Extract the (x, y) coordinate from the center of the cell holding the provided text.  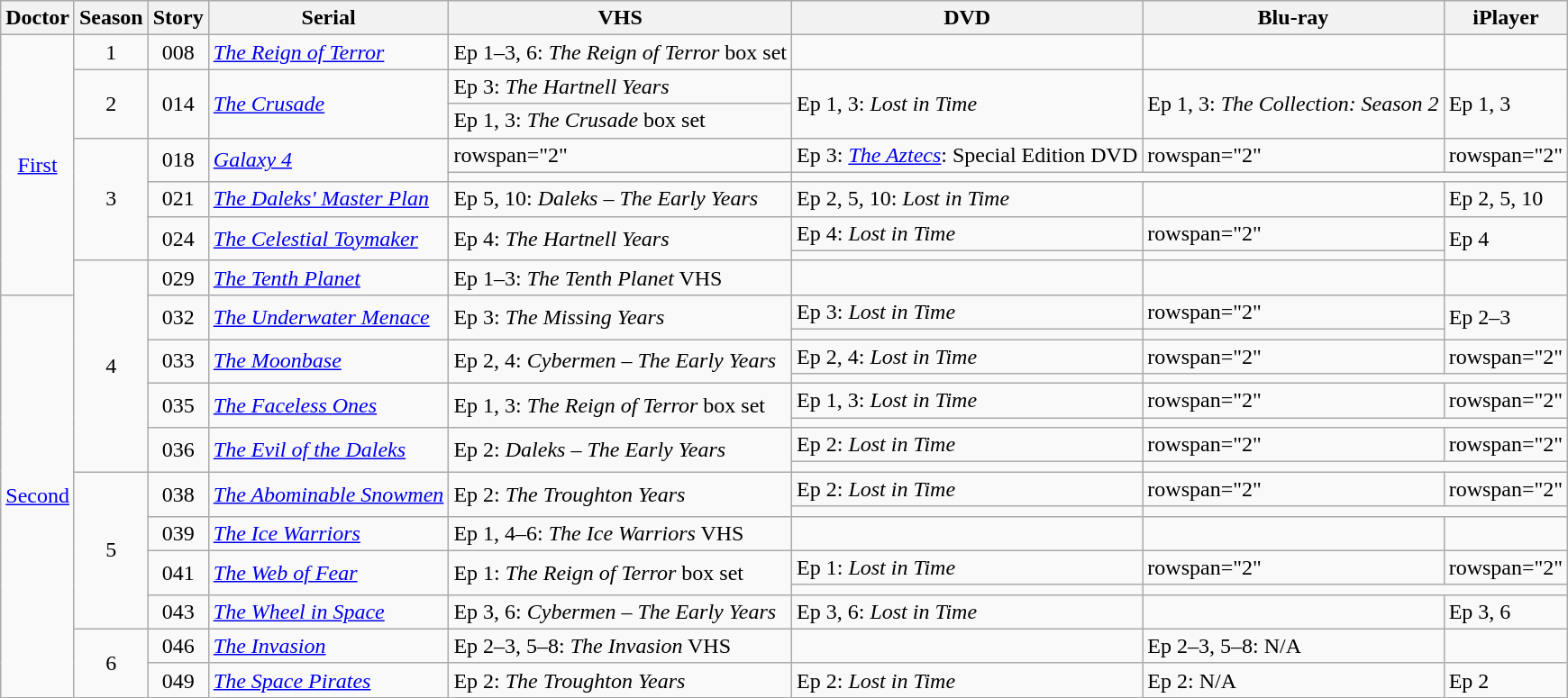
iPlayer (1506, 18)
Season (111, 18)
036 (178, 450)
The Underwater Menace (328, 317)
Ep 3: The Hartnell Years (620, 86)
The Wheel in Space (328, 612)
5 (111, 550)
014 (178, 104)
The Evil of the Daleks (328, 450)
049 (178, 680)
Ep 4: Lost in Time (968, 233)
Ep 2: Daleks – The Early Years (620, 450)
The Space Pirates (328, 680)
2 (111, 104)
Ep 4: The Hartnell Years (620, 238)
018 (178, 160)
Story (178, 18)
Ep 3, 6 (1506, 612)
The Invasion (328, 646)
Ep 2–3, 5–8: N/A (1293, 646)
035 (178, 405)
Doctor (38, 18)
Ep 1–3: The Tenth Planet VHS (620, 277)
Ep 3: Lost in Time (968, 312)
Ep 2–3, 5–8: The Invasion VHS (620, 646)
The Web of Fear (328, 573)
The Tenth Planet (328, 277)
Ep 3, 6: Cybermen – The Early Years (620, 612)
The Celestial Toymaker (328, 238)
Ep 5, 10: Daleks – The Early Years (620, 199)
Blu-ray (1293, 18)
Ep 1: Lost in Time (968, 567)
Ep 2, 4: Lost in Time (968, 356)
Ep 2: N/A (1293, 680)
039 (178, 533)
Serial (328, 18)
The Moonbase (328, 360)
Ep 2, 4: Cybermen – The Early Years (620, 360)
Ep 2, 5, 10: Lost in Time (968, 199)
032 (178, 317)
First (38, 166)
029 (178, 277)
The Faceless Ones (328, 405)
Ep 1, 3 (1506, 104)
008 (178, 52)
Second (38, 495)
Ep 1, 3: The Crusade box set (620, 121)
4 (111, 366)
Ep 1, 4–6: The Ice Warriors VHS (620, 533)
Ep 1, 3: The Reign of Terror box set (620, 405)
041 (178, 573)
The Crusade (328, 104)
Ep 3, 6: Lost in Time (968, 612)
1 (111, 52)
VHS (620, 18)
3 (111, 199)
024 (178, 238)
043 (178, 612)
038 (178, 494)
6 (111, 663)
Ep 3: The Aztecs: Special Edition DVD (968, 155)
Ep 2–3 (1506, 317)
Ep 3: The Missing Years (620, 317)
021 (178, 199)
The Abominable Snowmen (328, 494)
046 (178, 646)
Ep 4 (1506, 238)
Galaxy 4 (328, 160)
Ep 1–3, 6: The Reign of Terror box set (620, 52)
Ep 1, 3: The Collection: Season 2 (1293, 104)
The Reign of Terror (328, 52)
DVD (968, 18)
The Daleks' Master Plan (328, 199)
The Ice Warriors (328, 533)
Ep 1: The Reign of Terror box set (620, 573)
Ep 2 (1506, 680)
Ep 2, 5, 10 (1506, 199)
033 (178, 360)
